Locate the cell with the specified text and output its (x, y) center coordinate. 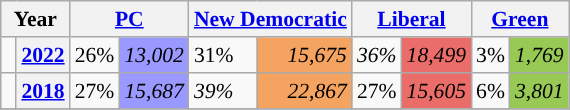
22,867 (304, 91)
2022 (42, 55)
13,002 (154, 55)
36% (377, 55)
3,801 (540, 91)
31% (223, 55)
15,675 (304, 55)
3% (490, 55)
26% (95, 55)
Year (36, 19)
New Democratic (270, 19)
15,605 (436, 91)
39% (223, 91)
15,687 (154, 91)
2018 (42, 91)
18,499 (436, 55)
1,769 (540, 55)
PC (130, 19)
6% (490, 91)
Green (520, 19)
Liberal (412, 19)
